Determine the (x, y) coordinate at the center of the cell enclosing the given text.  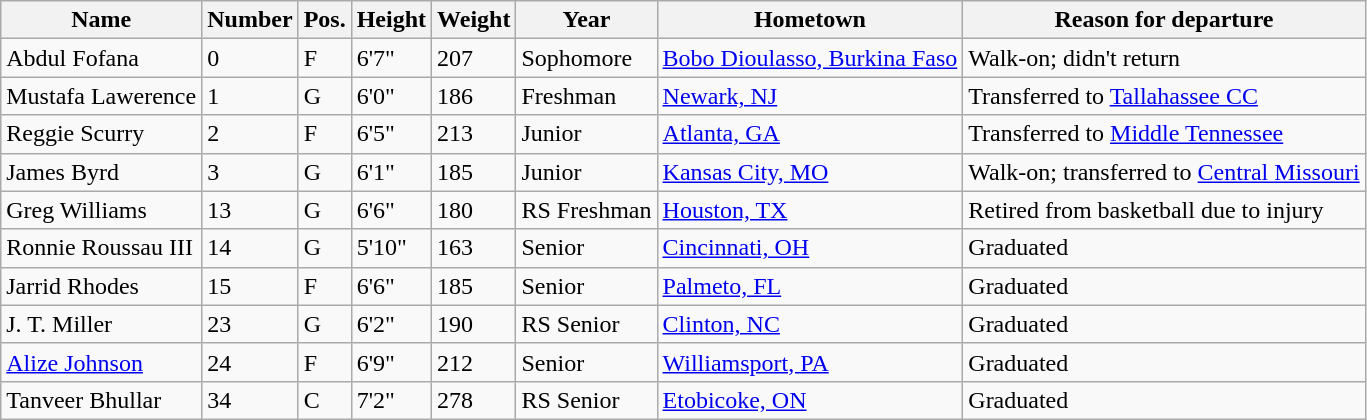
Atlanta, GA (810, 134)
Pos. (324, 20)
Freshman (586, 96)
Retired from basketball due to injury (1164, 210)
6'0" (391, 96)
Hometown (810, 20)
6'7" (391, 58)
207 (474, 58)
Transferred to Tallahassee CC (1164, 96)
Greg Williams (102, 210)
Year (586, 20)
Etobicoke, ON (810, 400)
Jarrid Rhodes (102, 286)
15 (250, 286)
3 (250, 172)
163 (474, 248)
5'10" (391, 248)
186 (474, 96)
6'1" (391, 172)
6'9" (391, 362)
213 (474, 134)
190 (474, 324)
Transferred to Middle Tennessee (1164, 134)
14 (250, 248)
Number (250, 20)
2 (250, 134)
Ronnie Roussau III (102, 248)
RS Freshman (586, 210)
278 (474, 400)
Name (102, 20)
Reggie Scurry (102, 134)
34 (250, 400)
7'2" (391, 400)
Weight (474, 20)
1 (250, 96)
Tanveer Bhullar (102, 400)
Walk-on; didn't return (1164, 58)
Houston, TX (810, 210)
24 (250, 362)
13 (250, 210)
Clinton, NC (810, 324)
Alize Johnson (102, 362)
Newark, NJ (810, 96)
180 (474, 210)
J. T. Miller (102, 324)
James Byrd (102, 172)
23 (250, 324)
Bobo Dioulasso, Burkina Faso (810, 58)
0 (250, 58)
Abdul Fofana (102, 58)
Height (391, 20)
Cincinnati, OH (810, 248)
212 (474, 362)
Mustafa Lawerence (102, 96)
6'2" (391, 324)
Williamsport, PA (810, 362)
Kansas City, MO (810, 172)
C (324, 400)
Reason for departure (1164, 20)
Sophomore (586, 58)
Palmeto, FL (810, 286)
6'5" (391, 134)
Walk-on; transferred to Central Missouri (1164, 172)
